Output the (x, y) coordinate of the center of the cell containing the given text.  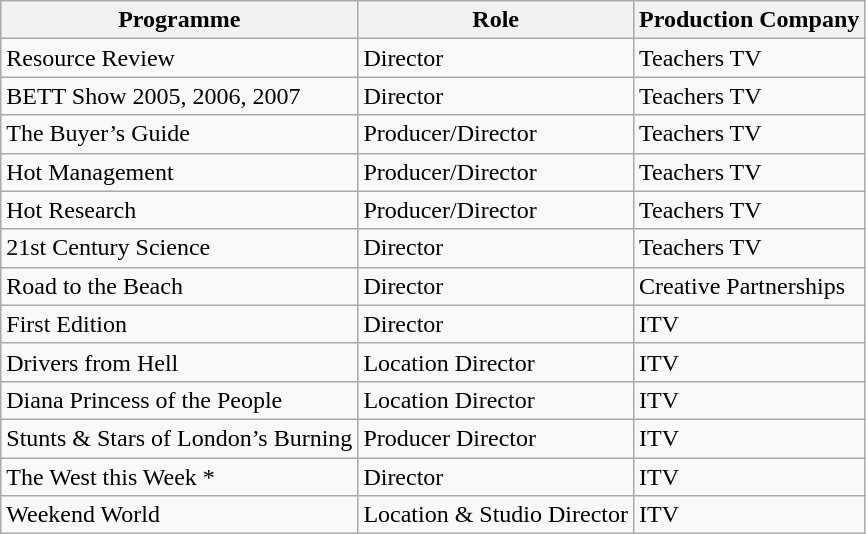
First Edition (180, 324)
The West this Week * (180, 477)
Production Company (750, 20)
Diana Princess of the People (180, 400)
Hot Research (180, 210)
Resource Review (180, 58)
Location & Studio Director (496, 515)
Role (496, 20)
BETT Show 2005, 2006, 2007 (180, 96)
The Buyer’s Guide (180, 134)
Weekend World (180, 515)
Road to the Beach (180, 286)
21st Century Science (180, 248)
Hot Management (180, 172)
Programme (180, 20)
Creative Partnerships (750, 286)
Drivers from Hell (180, 362)
Producer Director (496, 438)
Stunts & Stars of London’s Burning (180, 438)
